Output the [X, Y] coordinate of the center of the cell containing the given text.  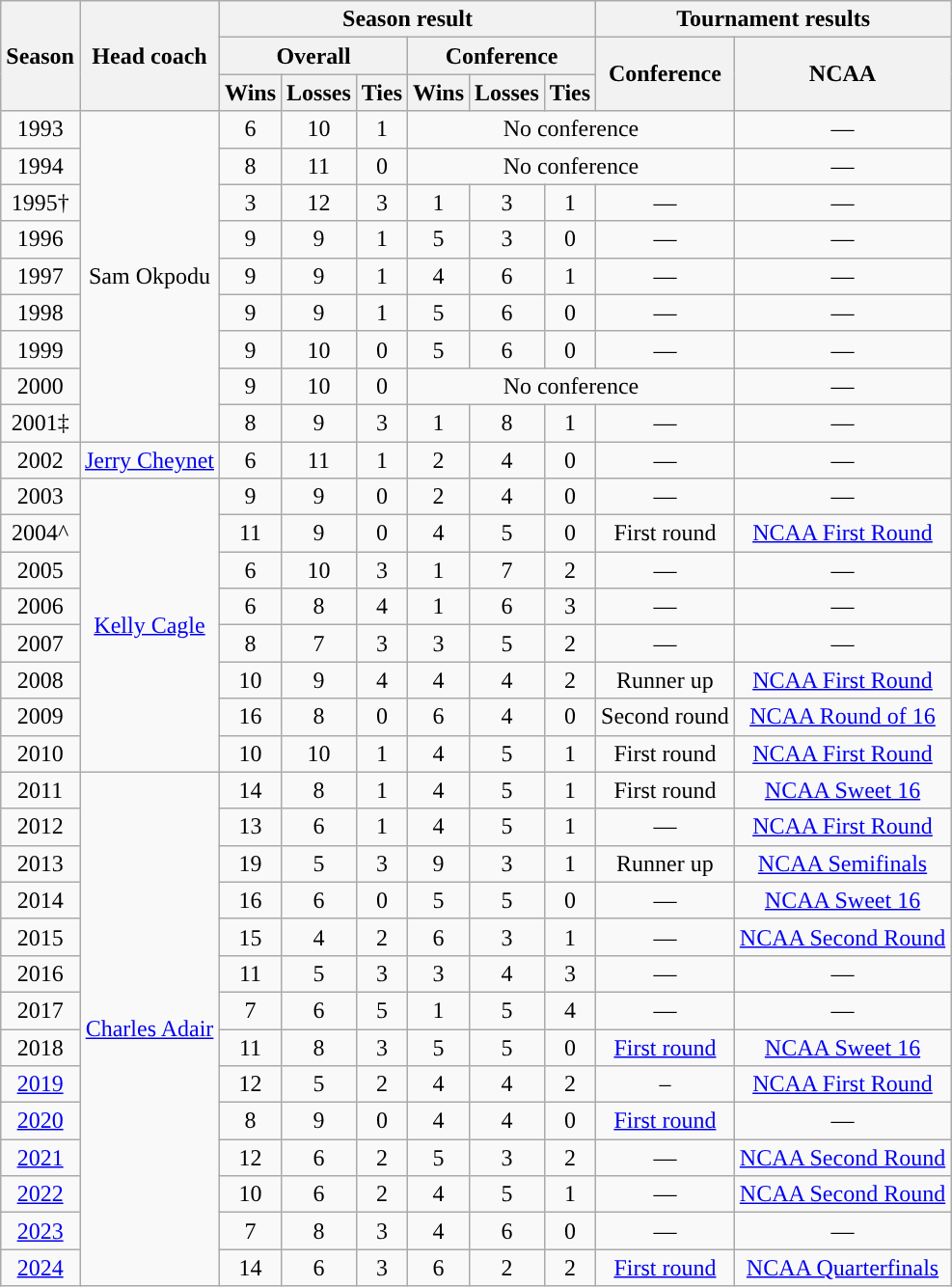
2005 [41, 570]
2008 [41, 680]
2023 [41, 1231]
2019 [41, 1084]
2016 [41, 973]
2020 [41, 1121]
Kelly Cagle [149, 625]
Overall [314, 56]
Head coach [149, 56]
2010 [41, 753]
2003 [41, 497]
NCAA Semifinals [842, 863]
2000 [41, 386]
Season [41, 56]
1993 [41, 129]
13 [251, 827]
2024 [41, 1268]
1998 [41, 313]
1994 [41, 166]
Tournament results [774, 19]
15 [251, 937]
2011 [41, 790]
2017 [41, 1010]
2002 [41, 460]
1995† [41, 203]
NCAA [842, 74]
2015 [41, 937]
Charles Adair [149, 1028]
Jerry Cheynet [149, 460]
19 [251, 863]
Second round [666, 717]
– [666, 1084]
2009 [41, 717]
NCAA Quarterfinals [842, 1268]
1999 [41, 349]
2006 [41, 607]
2022 [41, 1194]
2001‡ [41, 423]
2004^ [41, 534]
2012 [41, 827]
2007 [41, 643]
1997 [41, 276]
2013 [41, 863]
NCAA Round of 16 [842, 717]
2014 [41, 900]
Season result [408, 19]
1996 [41, 239]
Sam Okpodu [149, 276]
2018 [41, 1047]
2021 [41, 1158]
